Scan for the cell matching the given text and deliver its [X, Y] coordinate at center. 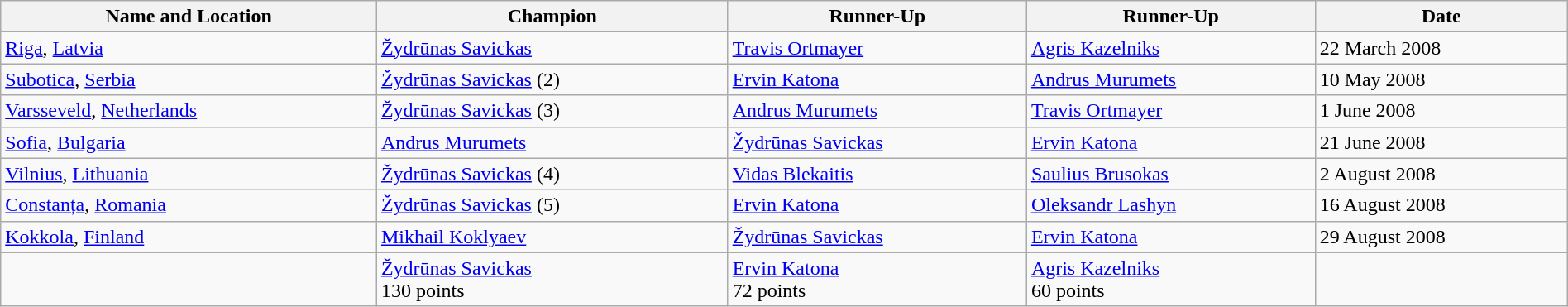
Name and Location [189, 17]
Date [1441, 17]
Constanța, Romania [189, 205]
Žydrūnas Savickas (4) [552, 174]
Agris Kazelniks 60 points [1171, 280]
Saulius Brusokas [1171, 174]
Agris Kazelniks [1171, 48]
10 May 2008 [1441, 79]
Vidas Blekaitis [877, 174]
Mikhail Koklyaev [552, 237]
Žydrūnas Savickas (2) [552, 79]
Žydrūnas Savickas (5) [552, 205]
Oleksandr Lashyn [1171, 205]
21 June 2008 [1441, 142]
Riga, Latvia [189, 48]
Ervin Katona 72 points [877, 280]
1 June 2008 [1441, 111]
Champion [552, 17]
Kokkola, Finland [189, 237]
Vilnius, Lithuania [189, 174]
Subotica, Serbia [189, 79]
22 March 2008 [1441, 48]
Žydrūnas Savickas (3) [552, 111]
Varsseveld, Netherlands [189, 111]
Sofia, Bulgaria [189, 142]
16 August 2008 [1441, 205]
29 August 2008 [1441, 237]
2 August 2008 [1441, 174]
Žydrūnas Savickas 130 points [552, 280]
